Provide the [x, y] coordinate of the cell's center where the given text is located.  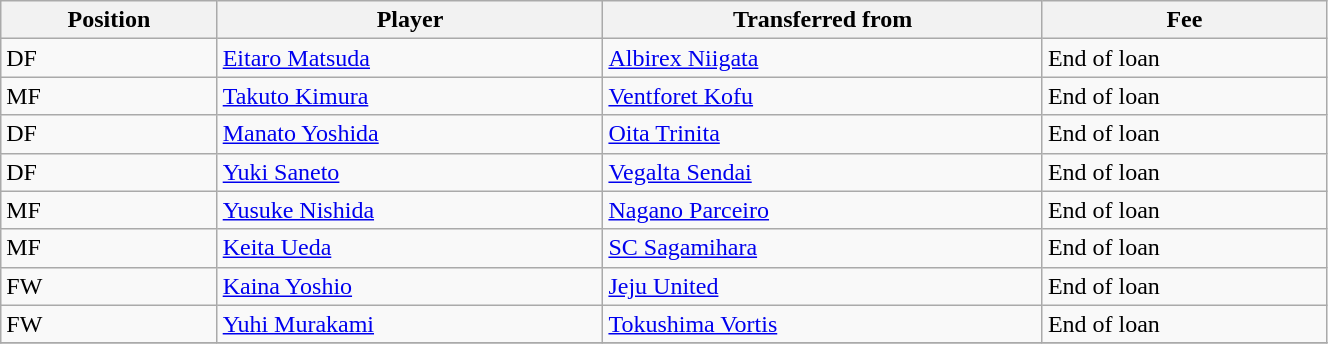
Player [410, 20]
Position [109, 20]
Tokushima Vortis [822, 324]
Manato Yoshida [410, 134]
Yusuke Nishida [410, 210]
Eitaro Matsuda [410, 58]
Jeju United [822, 286]
Takuto Kimura [410, 96]
Ventforet Kofu [822, 96]
Vegalta Sendai [822, 172]
Oita Trinita [822, 134]
Yuhi Murakami [410, 324]
SC Sagamihara [822, 248]
Transferred from [822, 20]
Yuki Saneto [410, 172]
Nagano Parceiro [822, 210]
Kaina Yoshio [410, 286]
Keita Ueda [410, 248]
Albirex Niigata [822, 58]
Fee [1184, 20]
